For the text-containing cell, return its midpoint in [x, y] coordinate format. 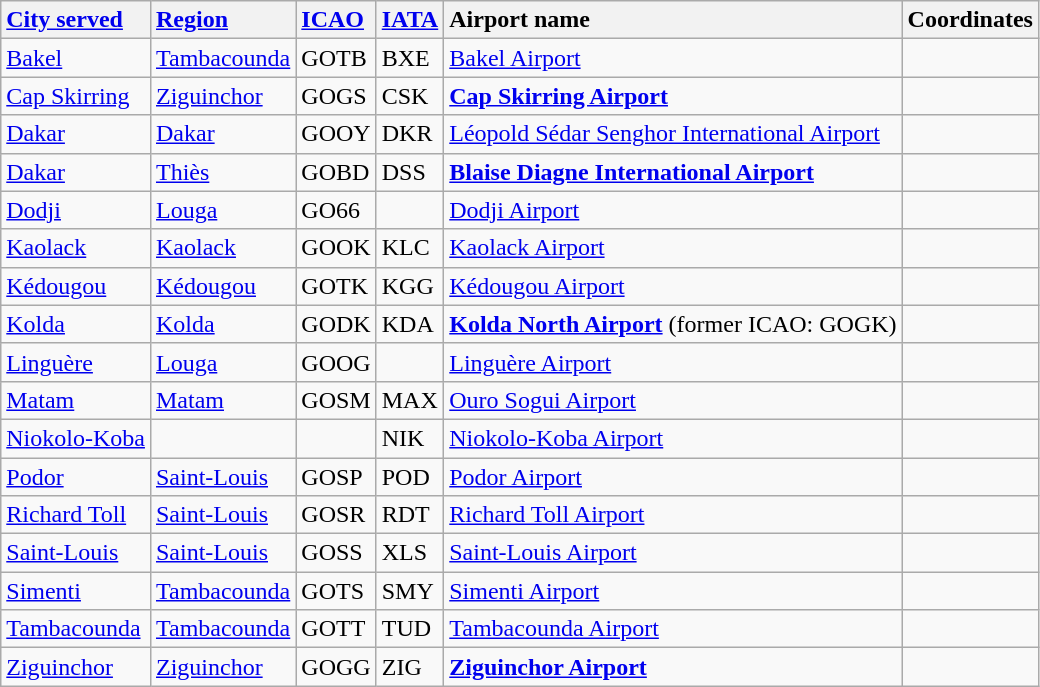
Kolda North Airport (former ICAO: GOGK) [673, 324]
KGG [410, 286]
Linguère [76, 362]
GOOK [336, 248]
Niokolo-Koba Airport [673, 438]
GOSR [336, 515]
NIK [410, 438]
GOOG [336, 362]
GOGS [336, 96]
DKR [410, 134]
SMY [410, 591]
Saint-Louis Airport [673, 553]
GOTT [336, 629]
Coordinates [970, 20]
XLS [410, 553]
Kaolack Airport [673, 248]
GOBD [336, 172]
Tambacounda Airport [673, 629]
Cap Skirring Airport [673, 96]
RDT [410, 515]
Ouro Sogui Airport [673, 400]
KDA [410, 324]
GOTS [336, 591]
DSS [410, 172]
ICAO [336, 20]
Blaise Diagne International Airport [673, 172]
GODK [336, 324]
Léopold Sédar Senghor International Airport [673, 134]
IATA [410, 20]
Thiès [222, 172]
Richard Toll Airport [673, 515]
Simenti Airport [673, 591]
POD [410, 477]
KLC [410, 248]
Dodji [76, 210]
Dodji Airport [673, 210]
CSK [410, 96]
Simenti [76, 591]
GOGG [336, 667]
BXE [410, 58]
GO66 [336, 210]
Podor Airport [673, 477]
TUD [410, 629]
Bakel [76, 58]
Ziguinchor Airport [673, 667]
GOSS [336, 553]
Airport name [673, 20]
GOSM [336, 400]
GOTB [336, 58]
Region [222, 20]
Niokolo-Koba [76, 438]
GOTK [336, 286]
Bakel Airport [673, 58]
Kédougou Airport [673, 286]
GOOY [336, 134]
City served [76, 20]
Cap Skirring [76, 96]
MAX [410, 400]
Podor [76, 477]
ZIG [410, 667]
Richard Toll [76, 515]
GOSP [336, 477]
Linguère Airport [673, 362]
